Extract the [X, Y] coordinate from the center of the cell holding the provided text.  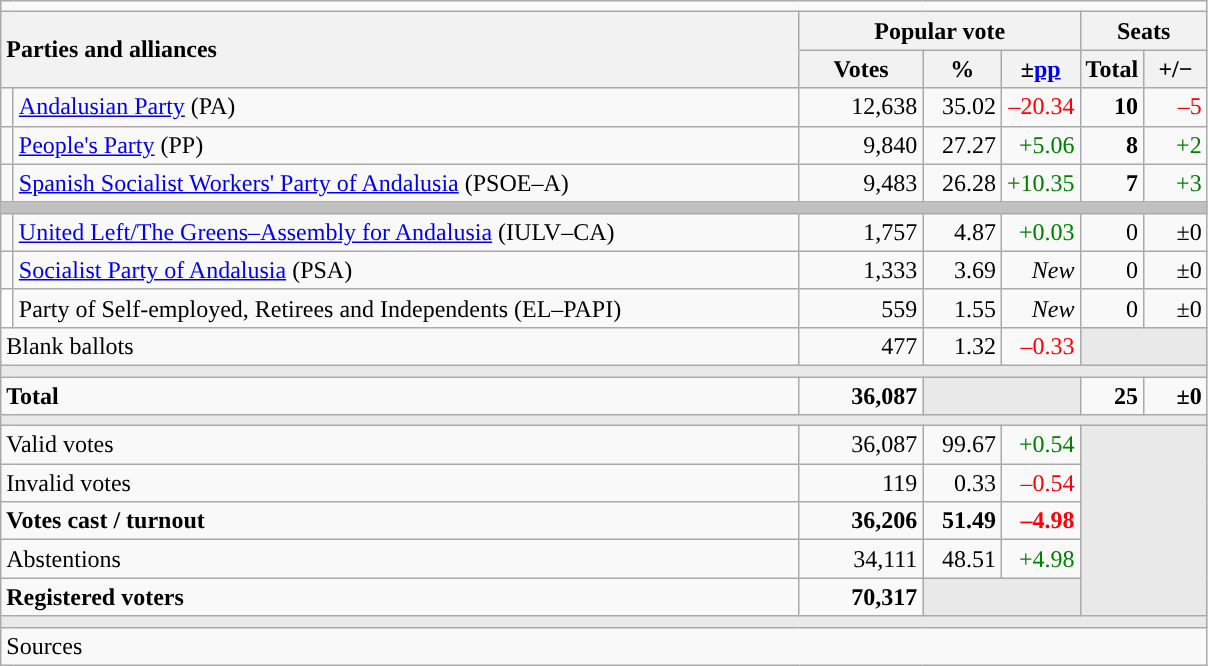
10 [1112, 107]
1,333 [861, 270]
+2 [1176, 145]
1.55 [962, 308]
+10.35 [1040, 183]
+4.98 [1040, 559]
Socialist Party of Andalusia (PSA) [406, 270]
99.67 [962, 445]
27.27 [962, 145]
% [962, 69]
Valid votes [400, 445]
Party of Self-employed, Retirees and Independents (EL–PAPI) [406, 308]
+0.54 [1040, 445]
3.69 [962, 270]
Sources [604, 646]
United Left/The Greens–Assembly for Andalusia (IULV–CA) [406, 232]
4.87 [962, 232]
9,840 [861, 145]
Seats [1144, 31]
34,111 [861, 559]
9,483 [861, 183]
12,638 [861, 107]
Andalusian Party (PA) [406, 107]
26.28 [962, 183]
477 [861, 346]
–0.54 [1040, 483]
Parties and alliances [400, 50]
1,757 [861, 232]
±pp [1040, 69]
+3 [1176, 183]
Invalid votes [400, 483]
+0.03 [1040, 232]
119 [861, 483]
Votes cast / turnout [400, 521]
–4.98 [1040, 521]
559 [861, 308]
51.49 [962, 521]
25 [1112, 395]
–0.33 [1040, 346]
0.33 [962, 483]
70,317 [861, 597]
35.02 [962, 107]
Spanish Socialist Workers' Party of Andalusia (PSOE–A) [406, 183]
–20.34 [1040, 107]
1.32 [962, 346]
People's Party (PP) [406, 145]
Registered voters [400, 597]
+5.06 [1040, 145]
8 [1112, 145]
Votes [861, 69]
–5 [1176, 107]
Blank ballots [400, 346]
36,206 [861, 521]
Popular vote [940, 31]
48.51 [962, 559]
Abstentions [400, 559]
+/− [1176, 69]
7 [1112, 183]
